Find where the given text appears and provide that cell's center as [x, y] coordinate. 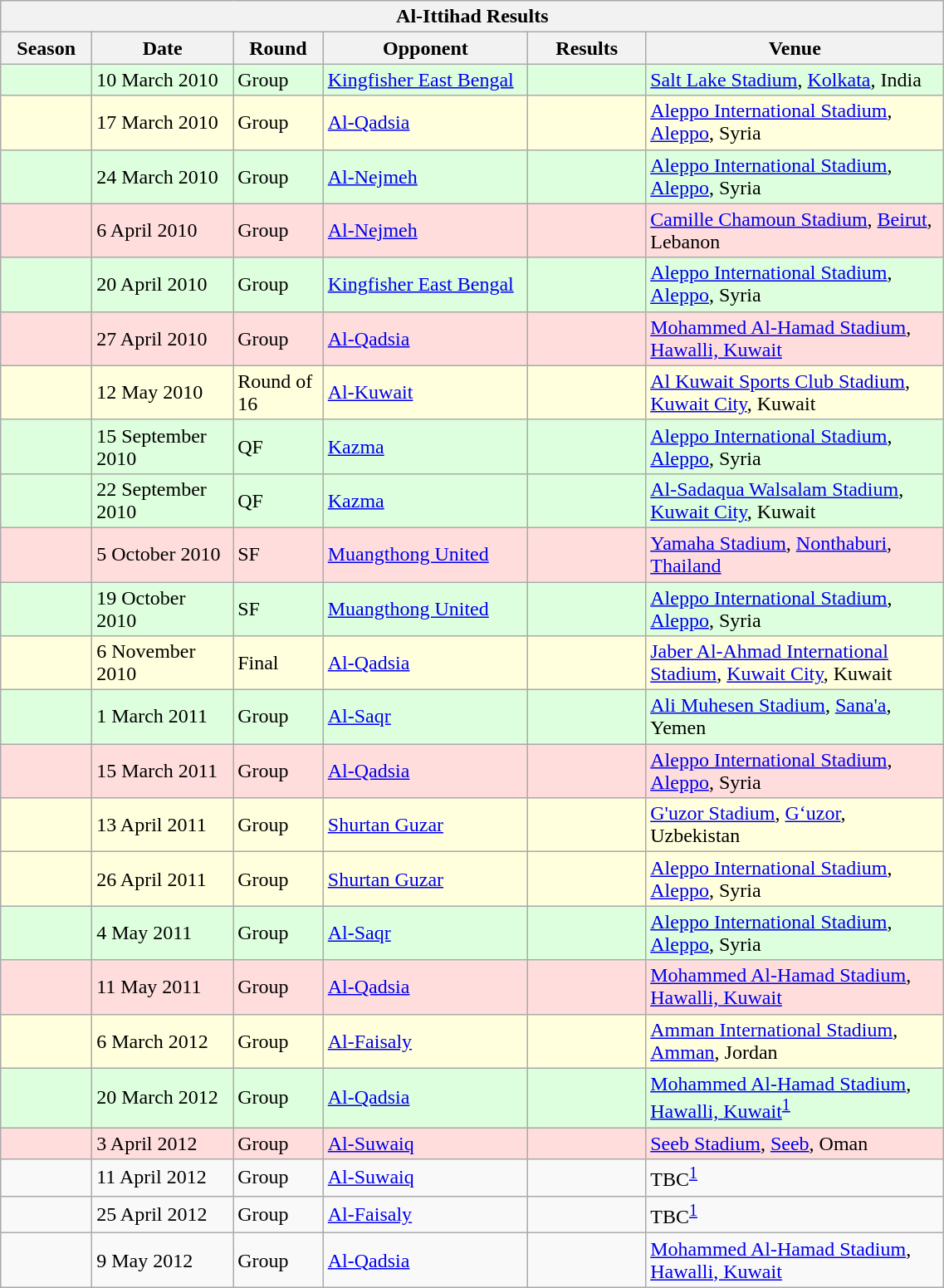
6 March 2012 [163, 1041]
Round of 16 [279, 392]
27 April 2010 [163, 339]
4 May 2011 [163, 933]
11 May 2011 [163, 987]
19 October 2010 [163, 608]
15 September 2010 [163, 447]
25 April 2012 [163, 1214]
G'uzor Stadium, G‘uzor, Uzbekistan [795, 825]
Season [46, 48]
6 November 2010 [163, 663]
Jaber Al-Ahmad International Stadium, Kuwait City, Kuwait [795, 663]
11 April 2012 [163, 1178]
17 March 2010 [163, 123]
Opponent [425, 48]
Al-Sadaqua Walsalam Stadium, Kuwait City, Kuwait [795, 500]
10 March 2010 [163, 80]
12 May 2010 [163, 392]
Al-Kuwait [425, 392]
1 March 2011 [163, 717]
Seeb Stadium, Seeb, Oman [795, 1144]
Date [163, 48]
Ali Muhesen Stadium, Sana'a, Yemen [795, 717]
3 April 2012 [163, 1144]
Amman International Stadium, Amman, Jordan [795, 1041]
Round [279, 48]
26 April 2011 [163, 879]
Salt Lake Stadium, Kolkata, India [795, 80]
20 March 2012 [163, 1098]
Final [279, 663]
20 April 2010 [163, 284]
Results [587, 48]
Al Kuwait Sports Club Stadium, Kuwait City, Kuwait [795, 392]
15 March 2011 [163, 771]
9 May 2012 [163, 1261]
Mohammed Al-Hamad Stadium, Hawalli, Kuwait1 [795, 1098]
13 April 2011 [163, 825]
Al-Ittihad Results [472, 17]
24 March 2010 [163, 176]
Venue [795, 48]
6 April 2010 [163, 231]
5 October 2010 [163, 555]
Camille Chamoun Stadium, Beirut, Lebanon [795, 231]
Yamaha Stadium, Nonthaburi, Thailand [795, 555]
22 September 2010 [163, 500]
